For the text-containing cell, return its midpoint in [x, y] coordinate format. 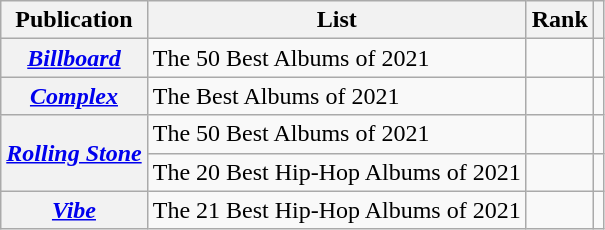
Publication [74, 20]
Rolling Stone [74, 153]
Billboard [74, 58]
List [336, 20]
Complex [74, 96]
The 20 Best Hip-Hop Albums of 2021 [336, 172]
The 21 Best Hip-Hop Albums of 2021 [336, 210]
The Best Albums of 2021 [336, 96]
Rank [560, 20]
Vibe [74, 210]
